Capture the cell that displays the provided text and extract its [X, Y] central coordinate. 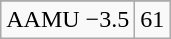
AAMU −3.5 [68, 20]
61 [152, 20]
